From the cell containing the given text, extract its center point as [X, Y] coordinate. 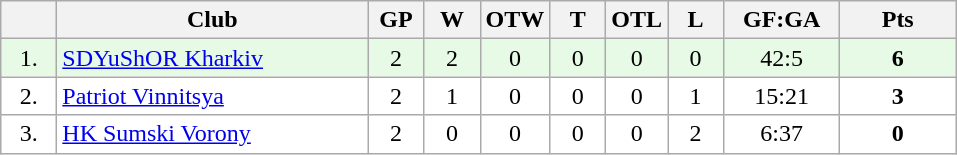
GP [396, 20]
6 [898, 58]
2. [29, 96]
OTL [637, 20]
Pts [898, 20]
Club [212, 20]
15:21 [782, 96]
L [696, 20]
Patriot Vinnitsya [212, 96]
W [452, 20]
3 [898, 96]
OTW [515, 20]
SDYuShOR Kharkiv [212, 58]
HK Sumski Vorony [212, 134]
42:5 [782, 58]
3. [29, 134]
1. [29, 58]
6:37 [782, 134]
GF:GA [782, 20]
T [578, 20]
